Extract the (X, Y) coordinate from the center of the cell holding the provided text.  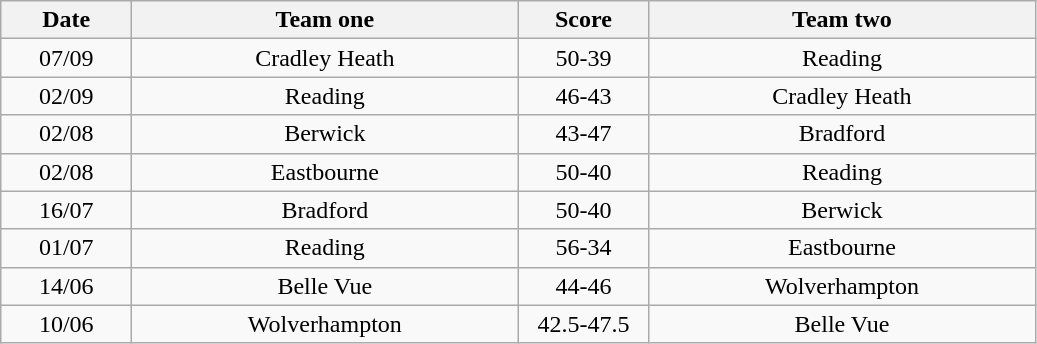
14/06 (66, 286)
16/07 (66, 210)
43-47 (584, 134)
42.5-47.5 (584, 324)
56-34 (584, 248)
02/09 (66, 96)
44-46 (584, 286)
Team two (842, 20)
01/07 (66, 248)
Team one (325, 20)
10/06 (66, 324)
46-43 (584, 96)
Score (584, 20)
50-39 (584, 58)
07/09 (66, 58)
Date (66, 20)
